Determine the (X, Y) coordinate at the center of the cell enclosing the given text.  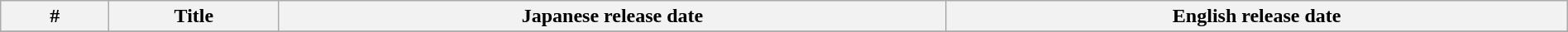
# (55, 16)
Title (194, 16)
English release date (1257, 16)
Japanese release date (612, 16)
